Determine the [X, Y] coordinate at the center of the cell enclosing the given text.  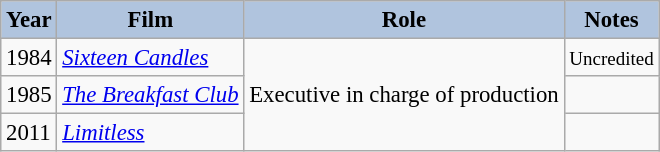
Year [29, 20]
Executive in charge of production [404, 96]
Uncredited [612, 58]
1984 [29, 58]
The Breakfast Club [150, 95]
Role [404, 20]
2011 [29, 133]
Notes [612, 20]
Limitless [150, 133]
1985 [29, 95]
Film [150, 20]
Sixteen Candles [150, 58]
